Provide the (X, Y) coordinate of the cell's center where the given text is located.  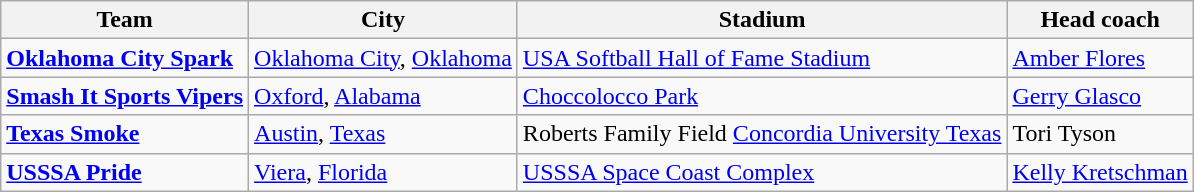
Choccolocco Park (762, 96)
Stadium (762, 20)
Oklahoma City, Oklahoma (384, 58)
Roberts Family Field Concordia University Texas (762, 134)
Oxford, Alabama (384, 96)
USA Softball Hall of Fame Stadium (762, 58)
City (384, 20)
Oklahoma City Spark (125, 58)
USSSA Pride (125, 172)
USSSA Space Coast Complex (762, 172)
Smash It Sports Vipers (125, 96)
Texas Smoke (125, 134)
Kelly Kretschman (1100, 172)
Head coach (1100, 20)
Viera, Florida (384, 172)
Gerry Glasco (1100, 96)
Team (125, 20)
Tori Tyson (1100, 134)
Amber Flores (1100, 58)
Austin, Texas (384, 134)
